Pinpoint the cell where the given text exists, returning its [X, Y] midpoint coordinate. 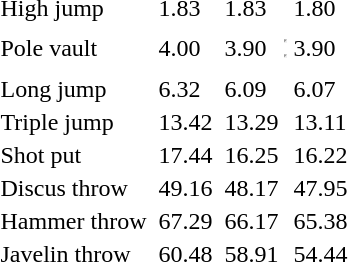
48.17 [252, 188]
6.09 [252, 89]
4.00 [186, 48]
66.17 [252, 221]
13.29 [252, 122]
13.42 [186, 122]
49.16 [186, 188]
3.90 [252, 48]
17.44 [186, 155]
16.25 [252, 155]
6.32 [186, 89]
67.29 [186, 221]
